Provide the (X, Y) coordinate of the cell's center where the given text is located.  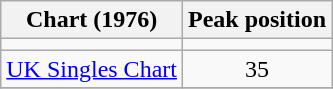
35 (256, 69)
Peak position (256, 20)
UK Singles Chart (92, 69)
Chart (1976) (92, 20)
